Determine the [x, y] coordinate at the center of the cell enclosing the given text.  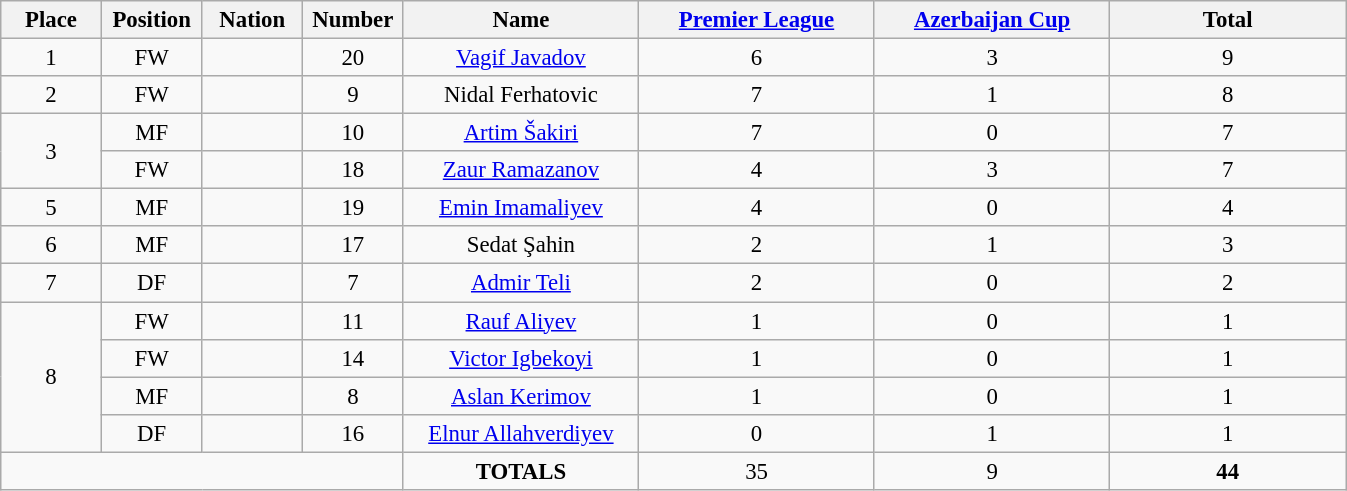
19 [354, 208]
Aslan Kerimov [521, 396]
44 [1228, 471]
Position [152, 20]
Rauf Aliyev [521, 321]
18 [354, 170]
Place [52, 20]
Elnur Allahverdiyev [521, 433]
Zaur Ramazanov [521, 170]
11 [354, 321]
Name [521, 20]
35 [757, 471]
16 [354, 433]
Vagif Javadov [521, 58]
Premier League [757, 20]
10 [354, 133]
Emin Imamaliyev [521, 208]
Number [354, 20]
17 [354, 245]
Sedat Şahin [521, 245]
Nidal Ferhatovic [521, 95]
14 [354, 358]
Nation [252, 20]
Azerbaijan Cup [992, 20]
5 [52, 208]
TOTALS [521, 471]
Admir Teli [521, 283]
Victor Igbekoyi [521, 358]
Total [1228, 20]
20 [354, 58]
Artim Šakiri [521, 133]
